Output the [X, Y] coordinate of the center of the cell containing the given text.  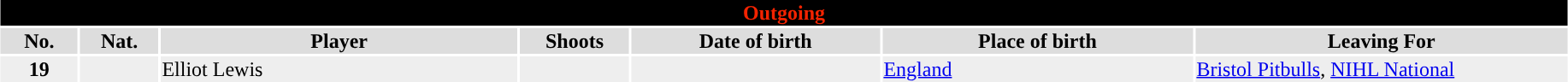
Bristol Pitbulls, NIHL National [1382, 69]
Place of birth [1038, 41]
Leaving For [1382, 41]
19 [39, 69]
England [1038, 69]
No. [39, 41]
Elliot Lewis [339, 69]
Date of birth [755, 41]
Player [339, 41]
Nat. [120, 41]
Shoots [575, 41]
Outgoing [783, 13]
